Find where the given text appears and provide that cell's center as (x, y) coordinate. 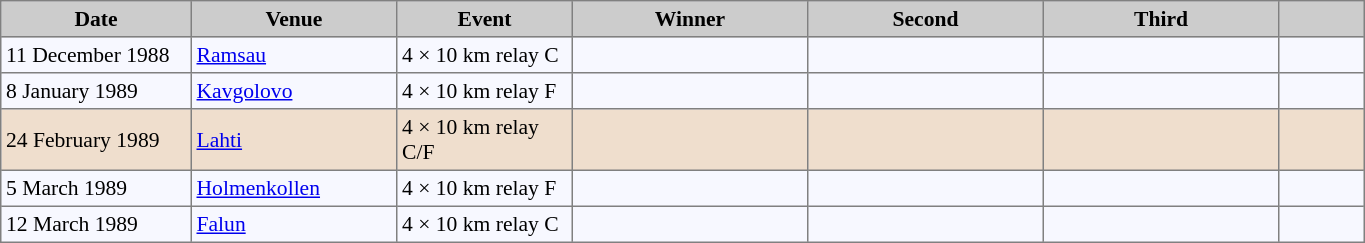
Kavgolovo (294, 91)
Event (485, 19)
24 February 1989 (96, 140)
Ramsau (294, 55)
Third (1161, 19)
Winner (690, 19)
8 January 1989 (96, 91)
Second (926, 19)
Holmenkollen (294, 188)
4 × 10 km relay C/F (485, 140)
Venue (294, 19)
5 March 1989 (96, 188)
Lahti (294, 140)
Date (96, 19)
12 March 1989 (96, 224)
11 December 1988 (96, 55)
Falun (294, 224)
